Detect which cell encompasses the target text, then output its [x, y] center coordinate. 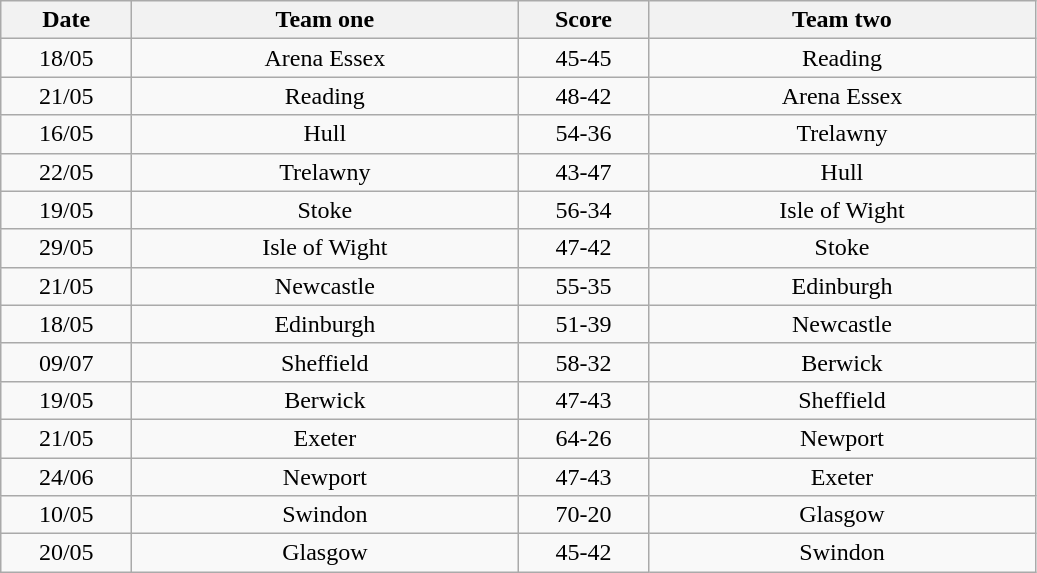
22/05 [66, 172]
Team two [842, 20]
47-42 [584, 248]
48-42 [584, 96]
45-42 [584, 553]
70-20 [584, 515]
45-45 [584, 58]
Score [584, 20]
Team one [325, 20]
56-34 [584, 210]
Date [66, 20]
10/05 [66, 515]
16/05 [66, 134]
43-47 [584, 172]
51-39 [584, 324]
09/07 [66, 362]
54-36 [584, 134]
24/06 [66, 477]
64-26 [584, 438]
20/05 [66, 553]
29/05 [66, 248]
55-35 [584, 286]
58-32 [584, 362]
